Find where the given text appears and provide that cell's center as (x, y) coordinate. 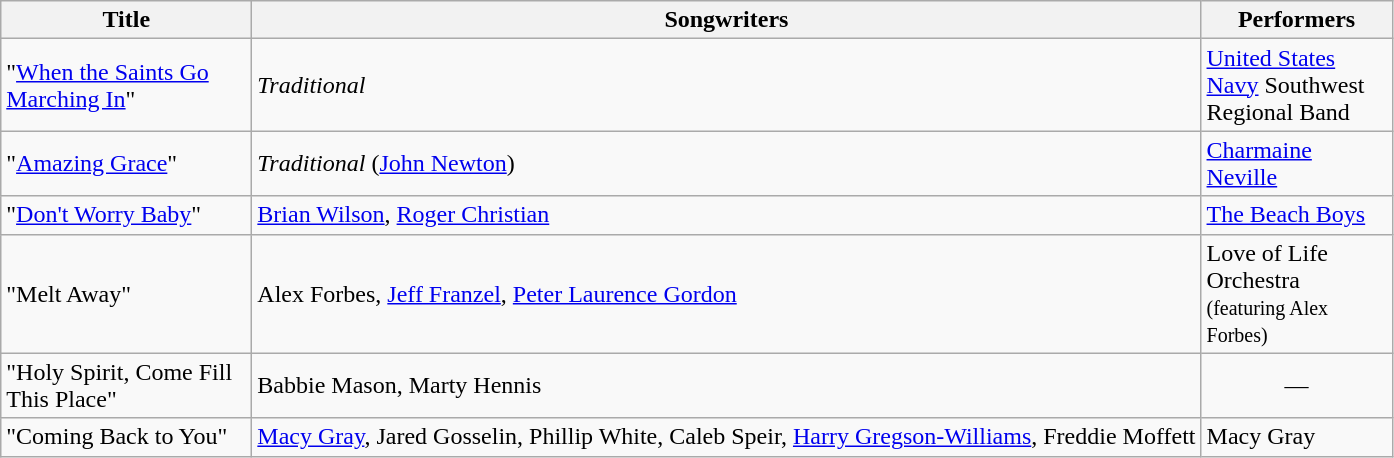
Love of Life Orchestra(featuring Alex Forbes) (1296, 294)
— (1296, 386)
"Coming Back to You" (126, 437)
"Melt Away" (126, 294)
"When the Saints Go Marching In" (126, 85)
Performers (1296, 20)
Songwriters (726, 20)
Traditional (726, 85)
Charmaine Neville (1296, 164)
The Beach Boys (1296, 215)
Brian Wilson, Roger Christian (726, 215)
Alex Forbes, Jeff Franzel, Peter Laurence Gordon (726, 294)
United States Navy Southwest Regional Band (1296, 85)
Macy Gray, Jared Gosselin, Phillip White, Caleb Speir, Harry Gregson-Williams, Freddie Moffett (726, 437)
Traditional (John Newton) (726, 164)
"Holy Spirit, Come Fill This Place" (126, 386)
Babbie Mason, Marty Hennis (726, 386)
Title (126, 20)
"Amazing Grace" (126, 164)
Macy Gray (1296, 437)
"Don't Worry Baby" (126, 215)
